Extract the [x, y] coordinate from the center of the cell holding the provided text.  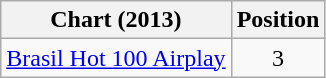
3 [278, 58]
Position [278, 20]
Brasil Hot 100 Airplay [116, 58]
Chart (2013) [116, 20]
